For the text-containing cell, return its midpoint in [X, Y] coordinate format. 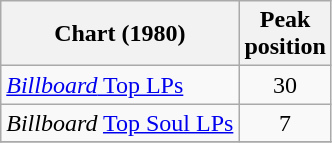
7 [285, 123]
Billboard Top LPs [120, 85]
30 [285, 85]
Billboard Top Soul LPs [120, 123]
Chart (1980) [120, 34]
Peak position [285, 34]
